Search for the cell housing the specified text and yield its (X, Y) center coordinate. 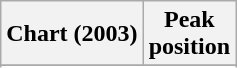
Chart (2003) (72, 34)
Peakposition (189, 34)
